Locate the cell with the specified text and output its (x, y) center coordinate. 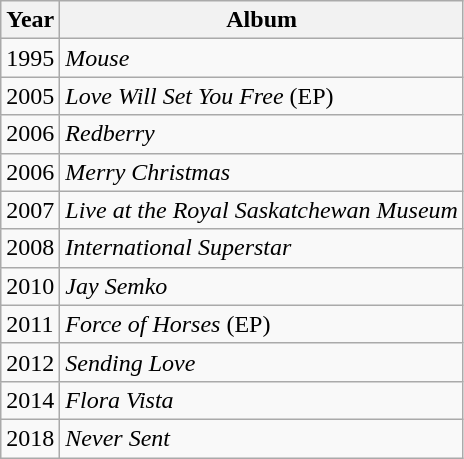
Force of Horses (EP) (262, 324)
2010 (30, 286)
Jay Semko (262, 286)
Love Will Set You Free (EP) (262, 96)
Year (30, 20)
Sending Love (262, 362)
Flora Vista (262, 400)
Never Sent (262, 438)
2014 (30, 400)
2005 (30, 96)
Mouse (262, 58)
Merry Christmas (262, 172)
2008 (30, 248)
2011 (30, 324)
Album (262, 20)
Redberry (262, 134)
2007 (30, 210)
2012 (30, 362)
International Superstar (262, 248)
1995 (30, 58)
2018 (30, 438)
Live at the Royal Saskatchewan Museum (262, 210)
